Identify which cell holds the provided text, then report its [X, Y] central coordinate. 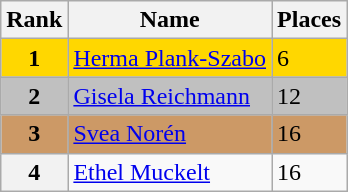
1 [34, 58]
Ethel Muckelt [170, 172]
Svea Norén [170, 134]
Herma Plank-Szabo [170, 58]
Rank [34, 20]
Places [310, 20]
2 [34, 96]
4 [34, 172]
3 [34, 134]
6 [310, 58]
Name [170, 20]
12 [310, 96]
Gisela Reichmann [170, 96]
